Scan for the cell matching the given text and deliver its [X, Y] coordinate at center. 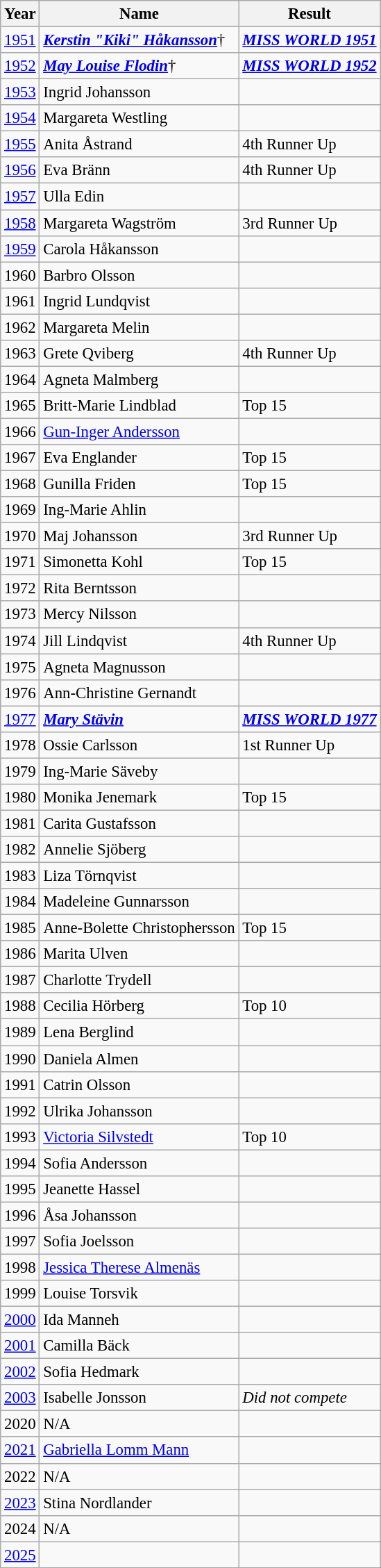
1st Runner Up [310, 745]
Grete Qviberg [139, 354]
Gabriella Lomm Mann [139, 1451]
1978 [20, 745]
Ing-Marie Säveby [139, 771]
Eva Englander [139, 458]
Margareta Wagström [139, 223]
1964 [20, 379]
1991 [20, 1084]
Ing-Marie Ahlin [139, 510]
2022 [20, 1476]
1951 [20, 40]
Ossie Carlsson [139, 745]
Sofia Andersson [139, 1163]
Ulla Edin [139, 197]
2000 [20, 1320]
1976 [20, 693]
Result [310, 14]
1997 [20, 1241]
1996 [20, 1215]
1988 [20, 1007]
Madeleine Gunnarsson [139, 902]
Did not compete [310, 1398]
1972 [20, 588]
Carita Gustafsson [139, 823]
Anita Åstrand [139, 145]
Ingrid Johansson [139, 92]
Maj Johansson [139, 536]
1990 [20, 1059]
1986 [20, 954]
Year [20, 14]
1963 [20, 354]
1960 [20, 275]
1995 [20, 1189]
2025 [20, 1555]
MISS WORLD 1951 [310, 40]
1954 [20, 118]
2020 [20, 1424]
Ingrid Lundqvist [139, 301]
1983 [20, 876]
1998 [20, 1267]
1981 [20, 823]
May Louise Flodin† [139, 66]
Annelie Sjöberg [139, 850]
1968 [20, 484]
2023 [20, 1503]
1967 [20, 458]
1992 [20, 1111]
Ann-Christine Gernandt [139, 693]
1982 [20, 850]
Sofia Joelsson [139, 1241]
1952 [20, 66]
1955 [20, 145]
1966 [20, 431]
1975 [20, 667]
1980 [20, 798]
Mary Stävin [139, 719]
Jessica Therese Almenäs [139, 1267]
Jill Lindqvist [139, 641]
2001 [20, 1346]
MISS WORLD 1977 [310, 719]
Sofia Hedmark [139, 1372]
Mercy Nilsson [139, 615]
Liza Törnqvist [139, 876]
1965 [20, 406]
1957 [20, 197]
Carola Håkansson [139, 249]
1977 [20, 719]
Kerstin "Kiki" Håkansson† [139, 40]
Monika Jenemark [139, 798]
Camilla Bäck [139, 1346]
Rita Berntsson [139, 588]
Cecilia Hörberg [139, 1007]
1987 [20, 980]
Ida Manneh [139, 1320]
Anne-Bolette Christophersson [139, 928]
Britt-Marie Lindblad [139, 406]
1994 [20, 1163]
Lena Berglind [139, 1032]
2024 [20, 1528]
Eva Bränn [139, 170]
2002 [20, 1372]
1974 [20, 641]
Name [139, 14]
1959 [20, 249]
2003 [20, 1398]
Marita Ulven [139, 954]
1953 [20, 92]
Agneta Malmberg [139, 379]
Louise Torsvik [139, 1294]
Catrin Olsson [139, 1084]
Isabelle Jonsson [139, 1398]
2021 [20, 1451]
Barbro Olsson [139, 275]
1999 [20, 1294]
Jeanette Hassel [139, 1189]
Daniela Almen [139, 1059]
1958 [20, 223]
1989 [20, 1032]
Victoria Silvstedt [139, 1137]
1979 [20, 771]
Margareta Westling [139, 118]
Agneta Magnusson [139, 667]
1973 [20, 615]
1961 [20, 301]
1971 [20, 562]
Ulrika Johansson [139, 1111]
Simonetta Kohl [139, 562]
Åsa Johansson [139, 1215]
1985 [20, 928]
1969 [20, 510]
1993 [20, 1137]
MISS WORLD 1952 [310, 66]
Stina Nordlander [139, 1503]
1984 [20, 902]
1956 [20, 170]
1962 [20, 327]
Charlotte Trydell [139, 980]
Margareta Melin [139, 327]
1970 [20, 536]
Gunilla Friden [139, 484]
Gun-Inger Andersson [139, 431]
